Output the [X, Y] coordinate of the center of the cell containing the given text.  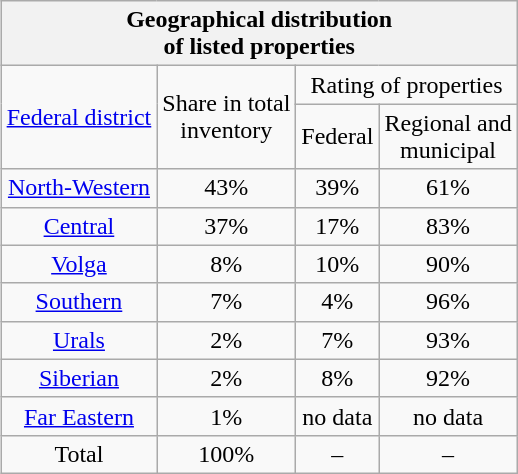
1% [226, 416]
96% [448, 302]
North-Western [79, 188]
Rating of properties [406, 85]
93% [448, 340]
Share in totalinventory [226, 118]
Southern [79, 302]
43% [226, 188]
Far Eastern [79, 416]
100% [226, 454]
37% [226, 226]
Urals [79, 340]
17% [338, 226]
10% [338, 264]
Regional andmunicipal [448, 136]
61% [448, 188]
Geographical distribution of listed properties [259, 34]
4% [338, 302]
90% [448, 264]
83% [448, 226]
Total [79, 454]
Central [79, 226]
Siberian [79, 378]
92% [448, 378]
Federal [338, 136]
39% [338, 188]
Federal district [79, 118]
Volga [79, 264]
